Locate the cell with the specified text and output its [X, Y] center coordinate. 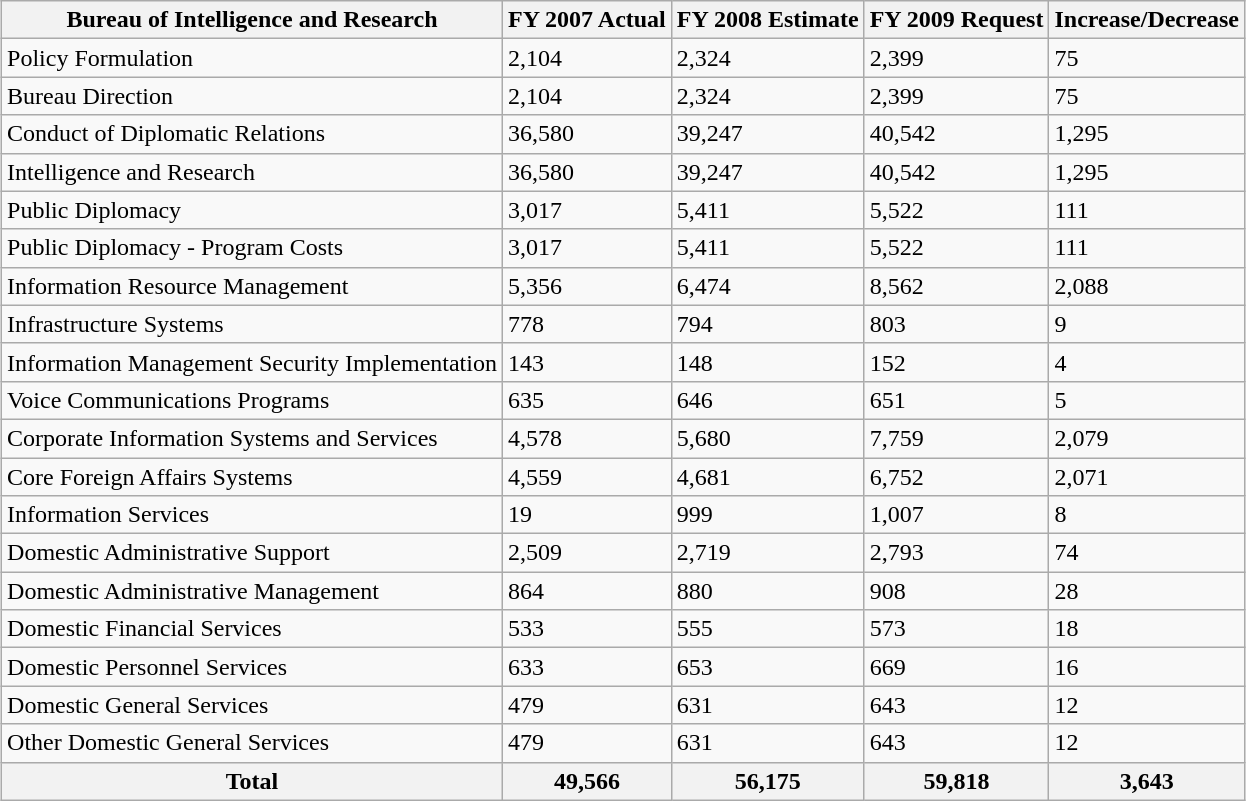
Core Foreign Affairs Systems [252, 477]
Bureau of Intelligence and Research [252, 20]
2,509 [586, 553]
8 [1146, 515]
669 [956, 667]
864 [586, 591]
533 [586, 629]
FY 2007 Actual [586, 20]
148 [768, 362]
5,680 [768, 438]
999 [768, 515]
Information Resource Management [252, 286]
Corporate Information Systems and Services [252, 438]
880 [768, 591]
2,071 [1146, 477]
635 [586, 400]
28 [1146, 591]
9 [1146, 324]
633 [586, 667]
Increase/Decrease [1146, 20]
4,559 [586, 477]
Other Domestic General Services [252, 743]
FY 2008 Estimate [768, 20]
573 [956, 629]
Domestic Administrative Support [252, 553]
8,562 [956, 286]
Domestic General Services [252, 705]
56,175 [768, 781]
Infrastructure Systems [252, 324]
FY 2009 Request [956, 20]
5,356 [586, 286]
19 [586, 515]
152 [956, 362]
6,752 [956, 477]
49,566 [586, 781]
555 [768, 629]
Information Management Security Implementation [252, 362]
4 [1146, 362]
651 [956, 400]
Intelligence and Research [252, 172]
4,681 [768, 477]
3,643 [1146, 781]
74 [1146, 553]
646 [768, 400]
5 [1146, 400]
778 [586, 324]
18 [1146, 629]
Bureau Direction [252, 96]
Information Services [252, 515]
7,759 [956, 438]
Conduct of Diplomatic Relations [252, 134]
Policy Formulation [252, 58]
Voice Communications Programs [252, 400]
4,578 [586, 438]
908 [956, 591]
Public Diplomacy - Program Costs [252, 248]
2,719 [768, 553]
Domestic Personnel Services [252, 667]
Total [252, 781]
6,474 [768, 286]
Domestic Administrative Management [252, 591]
16 [1146, 667]
59,818 [956, 781]
803 [956, 324]
794 [768, 324]
1,007 [956, 515]
Public Diplomacy [252, 210]
143 [586, 362]
Domestic Financial Services [252, 629]
2,088 [1146, 286]
2,793 [956, 553]
2,079 [1146, 438]
653 [768, 667]
